Locate the cell with the specified text and output its [x, y] center coordinate. 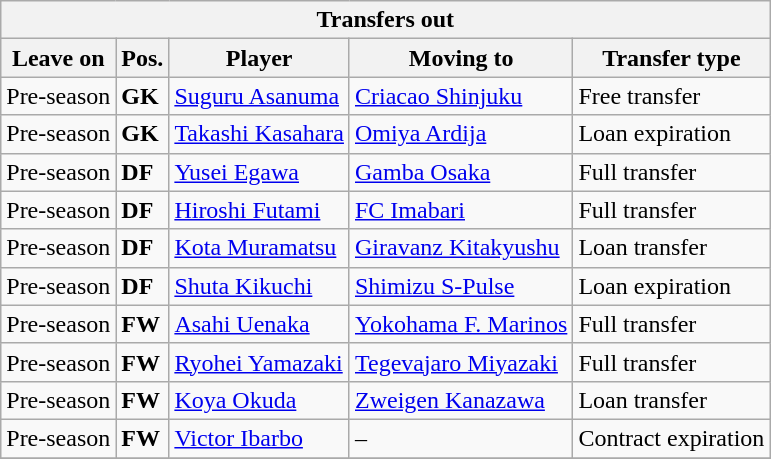
FC Imabari [460, 210]
Free transfer [672, 96]
Criacao Shinjuku [460, 96]
Shuta Kikuchi [260, 286]
Omiya Ardija [460, 134]
Suguru Asanuma [260, 96]
Ryohei Yamazaki [260, 362]
Takashi Kasahara [260, 134]
Asahi Uenaka [260, 324]
Contract expiration [672, 438]
Leave on [58, 58]
Moving to [460, 58]
Gamba Osaka [460, 172]
– [460, 438]
Yusei Egawa [260, 172]
Tegevajaro Miyazaki [460, 362]
Transfers out [386, 20]
Kota Muramatsu [260, 248]
Giravanz Kitakyushu [460, 248]
Player [260, 58]
Pos. [142, 58]
Shimizu S-Pulse [460, 286]
Hiroshi Futami [260, 210]
Yokohama F. Marinos [460, 324]
Koya Okuda [260, 400]
Transfer type [672, 58]
Victor Ibarbo [260, 438]
Zweigen Kanazawa [460, 400]
